Determine the [x, y] coordinate at the center of the cell enclosing the given text.  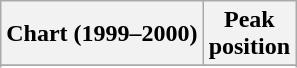
Peakposition [249, 34]
Chart (1999–2000) [102, 34]
